Capture the cell that displays the provided text and extract its [X, Y] central coordinate. 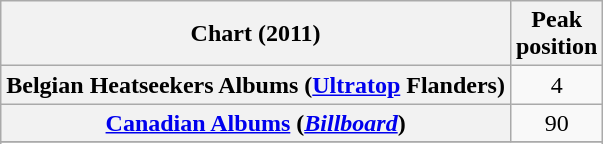
4 [556, 85]
Peakposition [556, 34]
Chart (2011) [256, 34]
90 [556, 123]
Canadian Albums (Billboard) [256, 123]
Belgian Heatseekers Albums (Ultratop Flanders) [256, 85]
